Determine the [X, Y] coordinate at the center of the cell enclosing the given text.  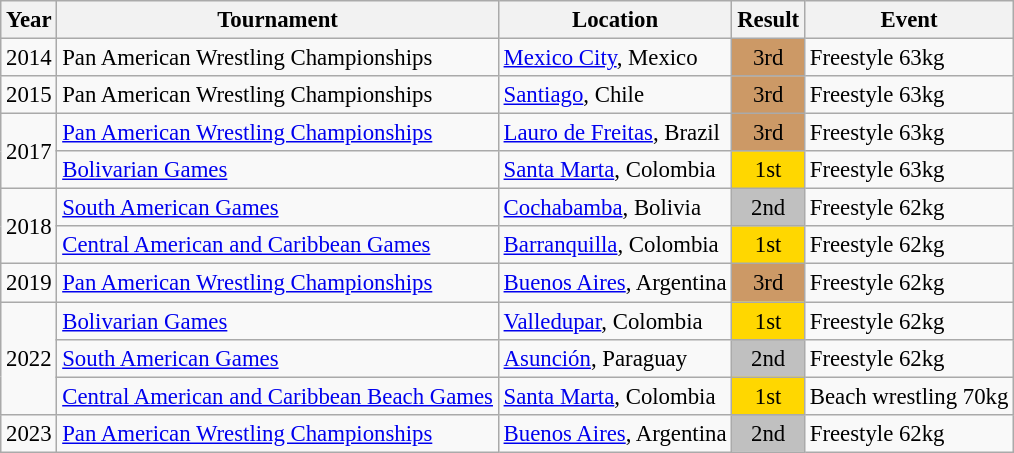
Result [768, 20]
2019 [29, 283]
2023 [29, 433]
2022 [29, 358]
Lauro de Freitas, Brazil [615, 133]
Tournament [278, 20]
Asunción, Paraguay [615, 358]
Valledupar, Colombia [615, 321]
Central American and Caribbean Beach Games [278, 396]
Barranquilla, Colombia [615, 245]
2015 [29, 95]
2014 [29, 58]
Year [29, 20]
Cochabamba, Bolivia [615, 208]
Location [615, 20]
2017 [29, 152]
Mexico City, Mexico [615, 58]
Santiago, Chile [615, 95]
2018 [29, 226]
Beach wrestling 70kg [908, 396]
Event [908, 20]
Central American and Caribbean Games [278, 245]
